Return (X, Y) of the center of cell containing provided text 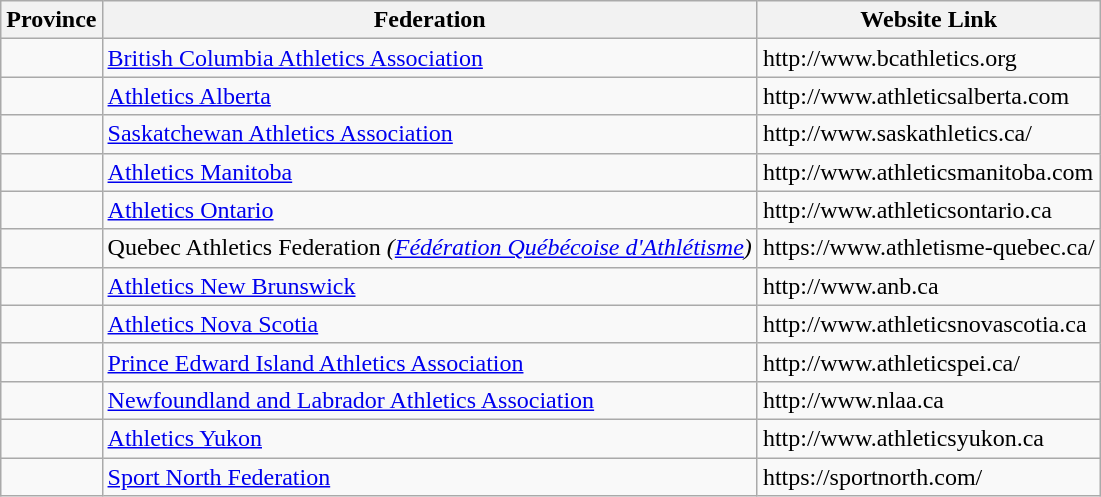
https://www.athletisme-quebec.ca/ (928, 248)
Athletics Alberta (430, 96)
Prince Edward Island Athletics Association (430, 362)
Federation (430, 20)
http://www.bcathletics.org (928, 58)
Athletics New Brunswick (430, 286)
Sport North Federation (430, 477)
http://www.nlaa.ca (928, 400)
Athletics Ontario (430, 210)
Athletics Manitoba (430, 172)
http://www.athleticsalberta.com (928, 96)
Province (52, 20)
http://www.athleticsmanitoba.com (928, 172)
Athletics Yukon (430, 438)
Quebec Athletics Federation (Fédération Québécoise d'Athlétisme) (430, 248)
Website Link (928, 20)
British Columbia Athletics Association (430, 58)
Newfoundland and Labrador Athletics Association (430, 400)
http://www.athleticsnovascotia.ca (928, 324)
Saskatchewan Athletics Association (430, 134)
http://www.saskathletics.ca/ (928, 134)
https://sportnorth.com/ (928, 477)
http://www.athleticsontario.ca (928, 210)
http://www.athleticsyukon.ca (928, 438)
Athletics Nova Scotia (430, 324)
http://www.athleticspei.ca/ (928, 362)
http://www.anb.ca (928, 286)
